Return (X, Y) of the center of cell containing provided text 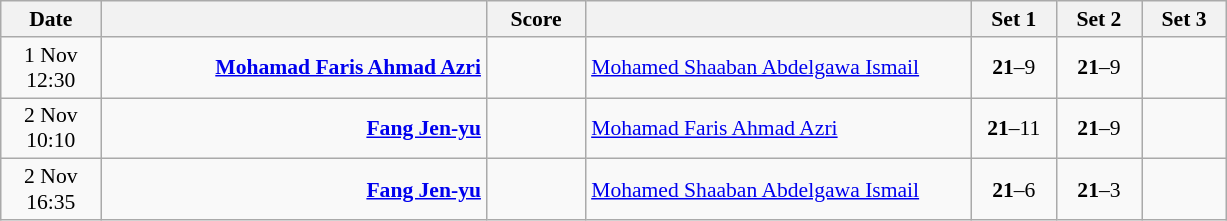
21–11 (1014, 128)
2 Nov16:35 (51, 190)
21–6 (1014, 190)
1 Nov12:30 (51, 68)
2 Nov10:10 (51, 128)
Set 2 (1098, 19)
Score (536, 19)
Set 1 (1014, 19)
21–3 (1098, 190)
Set 3 (1184, 19)
Date (51, 19)
